Find where the given text appears and provide that cell's center as [x, y] coordinate. 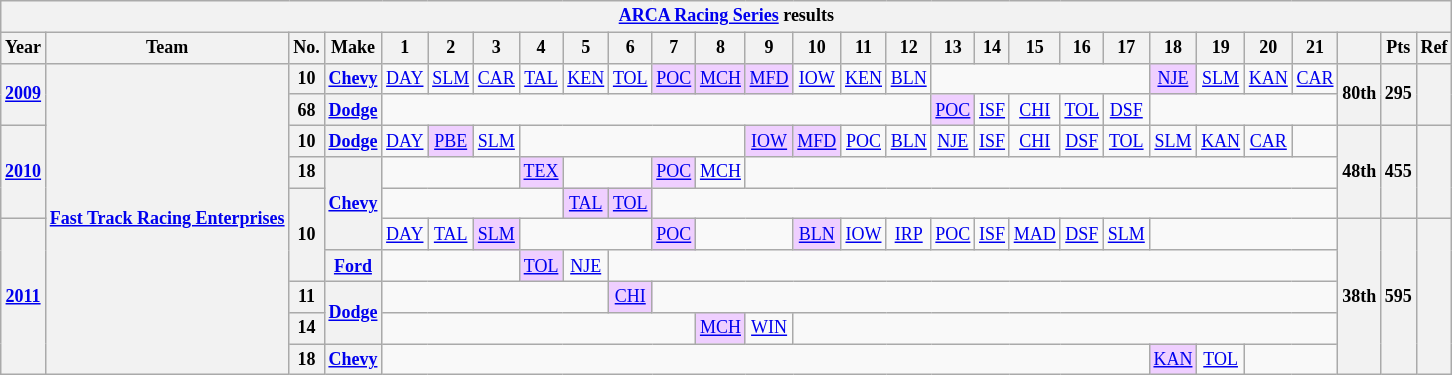
455 [1399, 172]
2010 [24, 172]
38th [1360, 297]
Ref [1434, 48]
12 [908, 48]
No. [306, 48]
Ford [353, 266]
48th [1360, 172]
17 [1126, 48]
595 [1399, 297]
Fast Track Racing Enterprises [166, 219]
7 [674, 48]
PBE [451, 140]
Year [24, 48]
21 [1315, 48]
2 [451, 48]
2009 [24, 94]
9 [769, 48]
TEX [541, 172]
1 [405, 48]
6 [630, 48]
8 [721, 48]
20 [1268, 48]
16 [1082, 48]
2011 [24, 297]
ARCA Racing Series results [726, 16]
80th [1360, 94]
Make [353, 48]
19 [1221, 48]
295 [1399, 94]
15 [1034, 48]
WIN [769, 328]
5 [586, 48]
68 [306, 110]
Pts [1399, 48]
Team [166, 48]
13 [953, 48]
IRP [908, 234]
4 [541, 48]
3 [497, 48]
MAD [1034, 234]
